Locate the cell with the specified text and output its (X, Y) center coordinate. 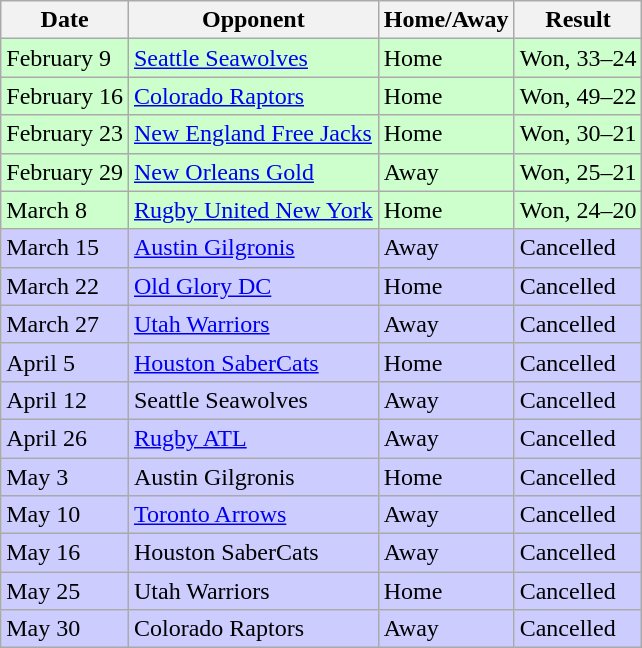
Won, 33–24 (578, 58)
March 8 (65, 210)
May 16 (65, 553)
Won, 25–21 (578, 172)
Opponent (253, 20)
April 12 (65, 400)
March 22 (65, 286)
February 16 (65, 96)
Date (65, 20)
Won, 49–22 (578, 96)
April 5 (65, 362)
Toronto Arrows (253, 515)
April 26 (65, 438)
March 27 (65, 324)
Rugby ATL (253, 438)
Won, 24–20 (578, 210)
February 9 (65, 58)
Result (578, 20)
May 25 (65, 591)
May 30 (65, 629)
February 23 (65, 134)
Won, 30–21 (578, 134)
Old Glory DC (253, 286)
March 15 (65, 248)
February 29 (65, 172)
May 3 (65, 477)
Home/Away (446, 20)
Rugby United New York (253, 210)
New Orleans Gold (253, 172)
New England Free Jacks (253, 134)
May 10 (65, 515)
